Provide the [X, Y] coordinate of the cell's center where the given text is located.  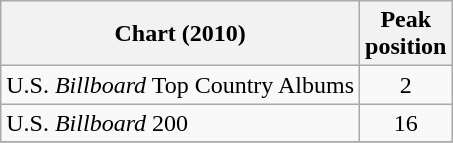
U.S. Billboard Top Country Albums [180, 85]
Peak position [406, 34]
Chart (2010) [180, 34]
U.S. Billboard 200 [180, 123]
16 [406, 123]
2 [406, 85]
